Search for the cell housing the specified text and yield its [x, y] center coordinate. 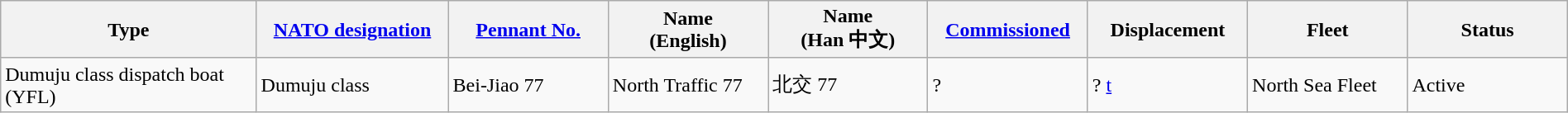
Active [1487, 84]
NATO designation [352, 30]
Displacement [1168, 30]
? [1007, 84]
Bei-Jiao 77 [528, 84]
North Sea Fleet [1328, 84]
Type [129, 30]
Fleet [1328, 30]
North Traffic 77 [688, 84]
Commissioned [1007, 30]
Pennant No. [528, 30]
? t [1168, 84]
Name(English) [688, 30]
Dumuju class [352, 84]
Status [1487, 30]
Dumuju class dispatch boat (YFL) [129, 84]
Name(Han 中文) [849, 30]
北交 77 [849, 84]
